Identify which cell holds the provided text, then report its (X, Y) central coordinate. 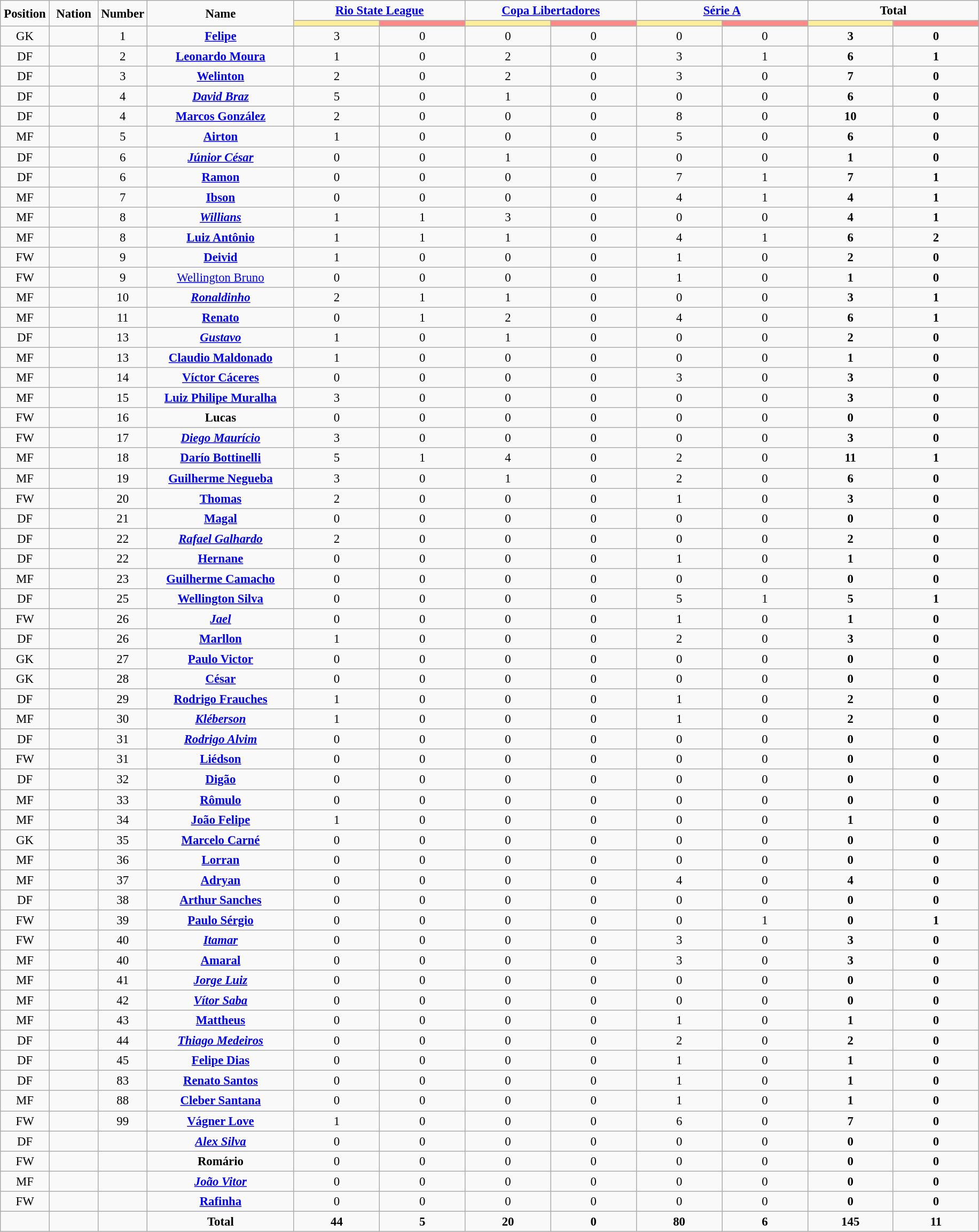
41 (123, 980)
Rodrigo Alvim (221, 739)
Ronaldinho (221, 298)
Guilherme Negueba (221, 478)
Thomas (221, 498)
Nation (74, 13)
Felipe (221, 36)
João Felipe (221, 820)
Airton (221, 137)
César (221, 679)
Adryan (221, 880)
34 (123, 820)
Rio State League (379, 11)
Ibson (221, 197)
19 (123, 478)
Lorran (221, 860)
Digão (221, 779)
Rodrigo Frauches (221, 699)
37 (123, 880)
Romário (221, 1161)
25 (123, 599)
Renato Santos (221, 1081)
Vítor Saba (221, 1001)
Hernane (221, 559)
17 (123, 438)
Liédson (221, 759)
Willians (221, 217)
80 (679, 1221)
Luiz Philipe Muralha (221, 398)
Position (25, 13)
27 (123, 659)
Name (221, 13)
18 (123, 458)
Júnior César (221, 157)
Marllon (221, 639)
Paulo Sérgio (221, 920)
38 (123, 900)
83 (123, 1081)
14 (123, 378)
39 (123, 920)
Renato (221, 317)
Rafinha (221, 1202)
Jorge Luiz (221, 980)
32 (123, 779)
Felipe Dias (221, 1061)
45 (123, 1061)
88 (123, 1101)
33 (123, 800)
Itamar (221, 940)
35 (123, 840)
Amaral (221, 960)
Gustavo (221, 338)
145 (850, 1221)
43 (123, 1020)
Jael (221, 619)
Leonardo Moura (221, 57)
Víctor Cáceres (221, 378)
99 (123, 1121)
Diego Maurício (221, 438)
Série A (722, 11)
Wellington Silva (221, 599)
Kléberson (221, 719)
João Vitor (221, 1181)
Rafael Galhardo (221, 539)
21 (123, 518)
David Braz (221, 97)
Ramon (221, 177)
Paulo Victor (221, 659)
42 (123, 1001)
Rômulo (221, 800)
Thiago Medeiros (221, 1041)
16 (123, 418)
Welinton (221, 76)
Marcos González (221, 117)
Guilherme Camacho (221, 579)
Magal (221, 518)
Luiz Antônio (221, 237)
Mattheus (221, 1020)
Wellington Bruno (221, 277)
Lucas (221, 418)
23 (123, 579)
30 (123, 719)
Claudio Maldonado (221, 358)
Marcelo Carné (221, 840)
36 (123, 860)
Darío Bottinelli (221, 458)
Vágner Love (221, 1121)
Deivid (221, 258)
Alex Silva (221, 1141)
29 (123, 699)
28 (123, 679)
Arthur Sanches (221, 900)
Copa Libertadores (551, 11)
15 (123, 398)
Number (123, 13)
Cleber Santana (221, 1101)
